Identify which cell holds the provided text, then report its [x, y] central coordinate. 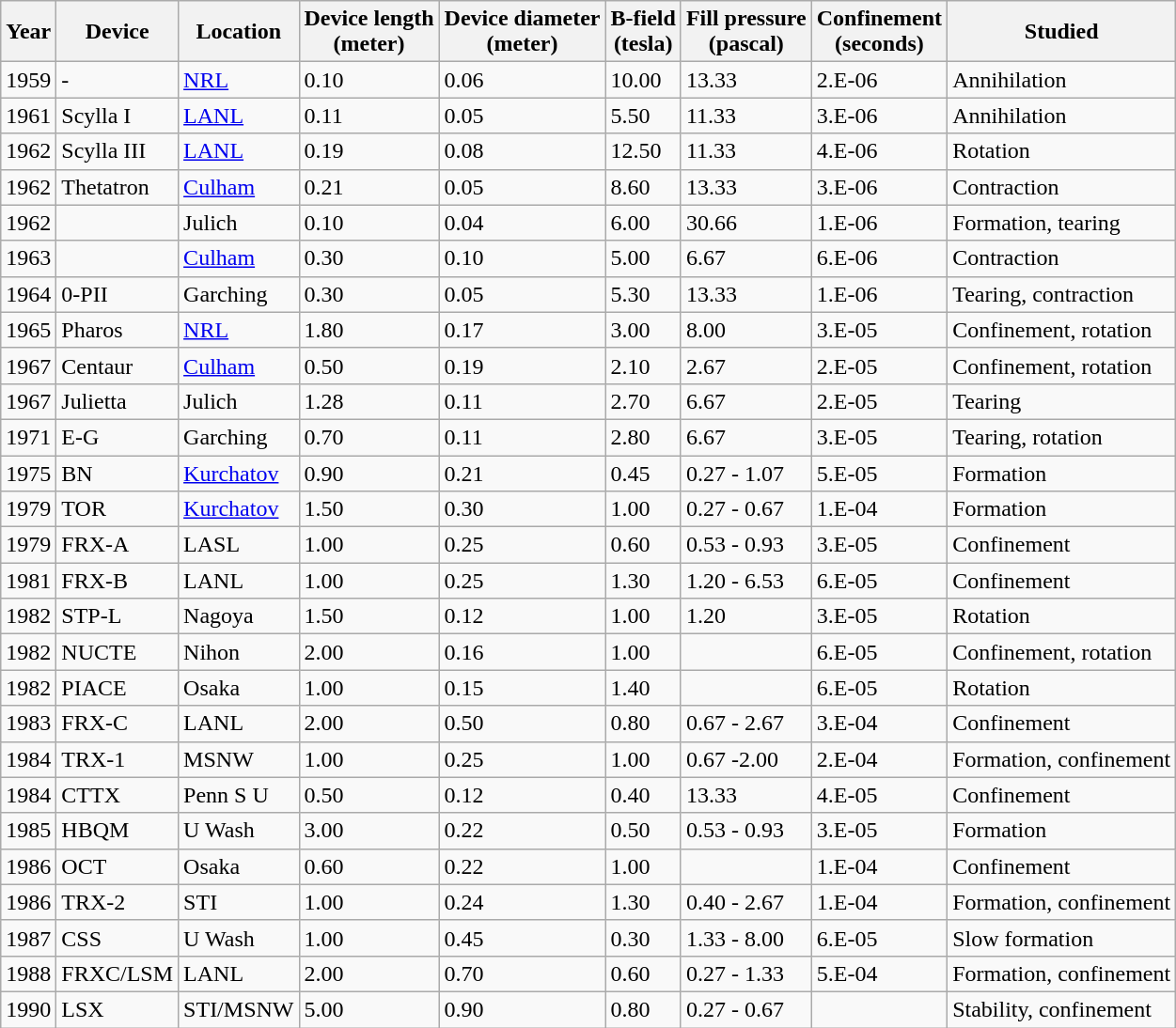
STI [239, 902]
1.80 [368, 330]
Year [28, 32]
1.28 [368, 401]
Penn S U [239, 795]
1959 [28, 80]
1961 [28, 116]
0-PII [118, 294]
6.E-06 [879, 258]
0.04 [523, 223]
Device diameter (meter) [523, 32]
Tearing [1062, 401]
0.40 - 2.67 [746, 902]
5.50 [643, 116]
1985 [28, 831]
CSS [118, 938]
1981 [28, 581]
2.E-04 [879, 759]
8.60 [643, 187]
1983 [28, 724]
0.24 [523, 902]
CTTX [118, 795]
2.E-06 [879, 80]
FRXC/LSM [118, 973]
B-field (tesla) [643, 32]
NUCTE [118, 652]
Device [118, 32]
1964 [28, 294]
Fill pressure (pascal) [746, 32]
TRX-2 [118, 902]
Formation, tearing [1062, 223]
Tearing, rotation [1062, 437]
4.E-05 [879, 795]
Scylla III [118, 151]
0.27 - 1.07 [746, 473]
Thetatron [118, 187]
Nihon [239, 652]
LASL [239, 545]
TRX-1 [118, 759]
STP-L [118, 616]
Scylla I [118, 116]
0.06 [523, 80]
1971 [28, 437]
1988 [28, 973]
1975 [28, 473]
0.27 - 1.33 [746, 973]
1.33 - 8.00 [746, 938]
Studied [1062, 32]
2.10 [643, 366]
Nagoya [239, 616]
0.17 [523, 330]
0.16 [523, 652]
LSX [118, 1009]
1.20 [746, 616]
1965 [28, 330]
5.E-05 [879, 473]
Location [239, 32]
5.30 [643, 294]
FRX-B [118, 581]
0.67 -2.00 [746, 759]
8.00 [746, 330]
STI/MSNW [239, 1009]
Julietta [118, 401]
0.40 [643, 795]
FRX-C [118, 724]
12.50 [643, 151]
10.00 [643, 80]
Centaur [118, 366]
6.00 [643, 223]
Pharos [118, 330]
0.08 [523, 151]
Confinement (seconds) [879, 32]
1.20 - 6.53 [746, 581]
2.67 [746, 366]
1990 [28, 1009]
- [118, 80]
OCT [118, 866]
5.E-04 [879, 973]
30.66 [746, 223]
Slow formation [1062, 938]
HBQM [118, 831]
3.E-04 [879, 724]
MSNW [239, 759]
BN [118, 473]
1.40 [643, 688]
2.70 [643, 401]
TOR [118, 509]
Tearing, contraction [1062, 294]
0.15 [523, 688]
2.80 [643, 437]
0.67 - 2.67 [746, 724]
Device length (meter) [368, 32]
FRX-A [118, 545]
Stability, confinement [1062, 1009]
4.E-06 [879, 151]
PIACE [118, 688]
1963 [28, 258]
1987 [28, 938]
E-G [118, 437]
